Return the (X, Y) coordinate for the center point of the cell that contains the specified text.  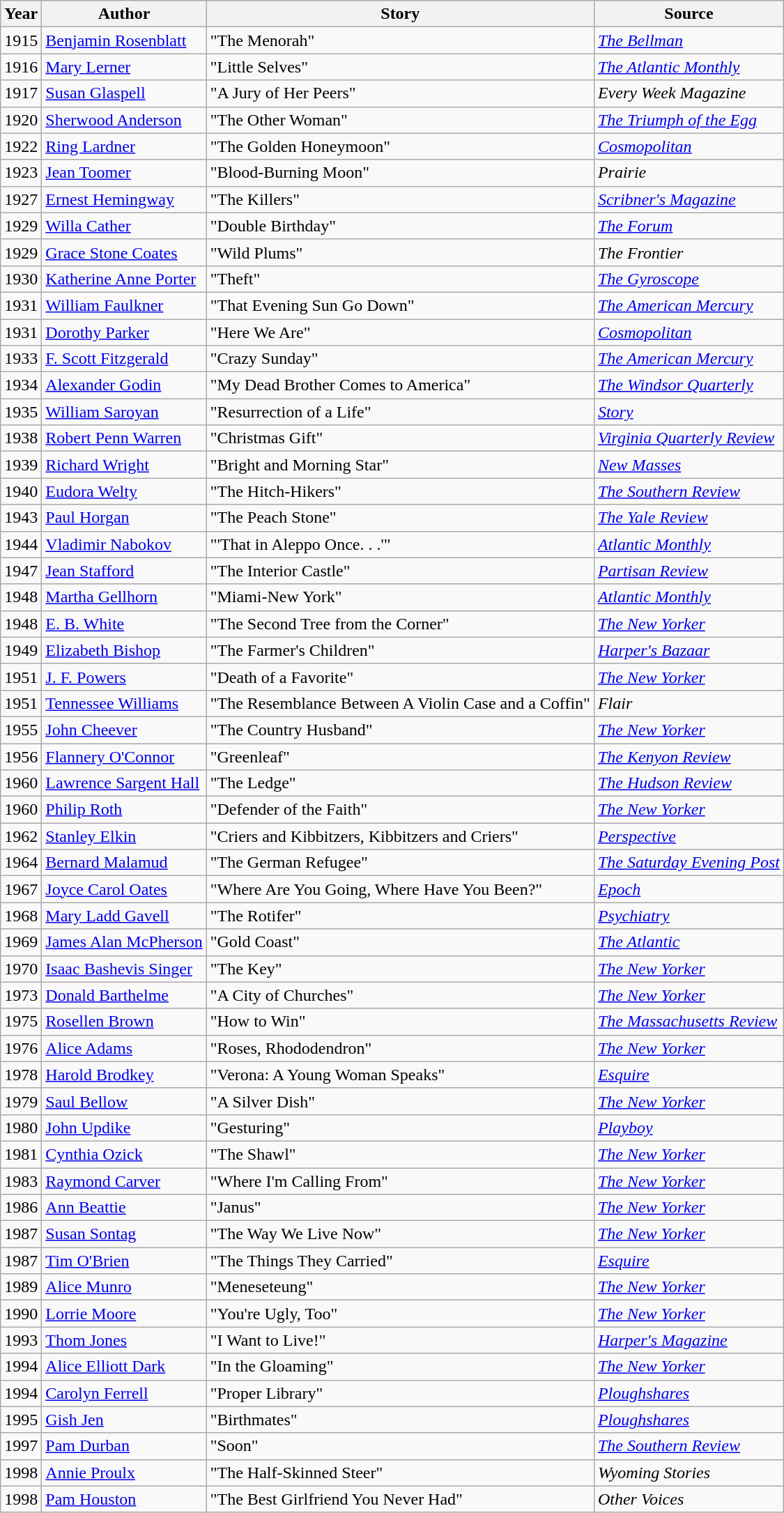
Paul Horgan (124, 518)
1935 (21, 412)
"Birthmates" (400, 1420)
Every Week Magazine (689, 93)
Thom Jones (124, 1340)
Lorrie Moore (124, 1314)
"The Farmer's Children" (400, 650)
Perspective (689, 836)
"The Menorah" (400, 40)
"Roses, Rhododendron" (400, 1048)
The Forum (689, 226)
Willa Cather (124, 226)
Flannery O'Connor (124, 756)
"That Evening Sun Go Down" (400, 305)
1962 (21, 836)
Tennessee Williams (124, 703)
1973 (21, 995)
Benjamin Rosenblatt (124, 40)
"The Interior Castle" (400, 571)
1990 (21, 1314)
1976 (21, 1048)
1947 (21, 571)
1969 (21, 942)
1981 (21, 1154)
1943 (21, 518)
"The Second Tree from the Corner" (400, 624)
Scribner's Magazine (689, 199)
"The Half-Skinned Steer" (400, 1473)
Jean Toomer (124, 173)
1920 (21, 120)
1978 (21, 1075)
Dorothy Parker (124, 332)
"The German Refugee" (400, 863)
Virginia Quarterly Review (689, 438)
"Defender of the Faith" (400, 810)
"Resurrection of a Life" (400, 412)
Playboy (689, 1128)
Rosellen Brown (124, 1022)
"Blood-Burning Moon" (400, 173)
Pam Durban (124, 1446)
1995 (21, 1420)
Susan Sontag (124, 1234)
The Bellman (689, 40)
"The Country Husband" (400, 730)
"How to Win" (400, 1022)
Elizabeth Bishop (124, 650)
"Criers and Kibbitzers, Kibbitzers and Criers" (400, 836)
1955 (21, 730)
"The Ledge" (400, 783)
Alexander Godin (124, 385)
Psychiatry (689, 916)
1970 (21, 969)
1975 (21, 1022)
Ann Beattie (124, 1208)
Harper's Bazaar (689, 650)
Wyoming Stories (689, 1473)
"Death of a Favorite" (400, 677)
"Gesturing" (400, 1128)
1967 (21, 889)
1938 (21, 438)
Gish Jen (124, 1420)
1915 (21, 40)
"Double Birthday" (400, 226)
The Saturday Evening Post (689, 863)
Stanley Elkin (124, 836)
"I Want to Live!" (400, 1340)
Philip Roth (124, 810)
"'That in Aleppo Once. . .'" (400, 544)
Pam Houston (124, 1499)
Source (689, 14)
1968 (21, 916)
Ernest Hemingway (124, 199)
Epoch (689, 889)
Richard Wright (124, 465)
F. Scott Fitzgerald (124, 359)
Year (21, 14)
Mary Lerner (124, 67)
1927 (21, 199)
"The Way We Live Now" (400, 1234)
John Updike (124, 1128)
The Kenyon Review (689, 756)
"The Resemblance Between A Violin Case and a Coffin" (400, 703)
"Little Selves" (400, 67)
Alice Adams (124, 1048)
1933 (21, 359)
"The Best Girlfriend You Never Had" (400, 1499)
"Greenleaf" (400, 756)
The Atlantic Monthly (689, 67)
1923 (21, 173)
Prairie (689, 173)
"You're Ugly, Too" (400, 1314)
Isaac Bashevis Singer (124, 969)
"The Golden Honeymoon" (400, 146)
1917 (21, 93)
William Faulkner (124, 305)
1989 (21, 1287)
New Masses (689, 465)
E. B. White (124, 624)
Flair (689, 703)
Harper's Magazine (689, 1340)
Author (124, 14)
"A Jury of Her Peers" (400, 93)
"The Shawl" (400, 1154)
1934 (21, 385)
"Bright and Morning Star" (400, 465)
Saul Bellow (124, 1101)
Martha Gellhorn (124, 597)
1949 (21, 650)
1944 (21, 544)
Tim O'Brien (124, 1261)
"Miami-New York" (400, 597)
Harold Brodkey (124, 1075)
1980 (21, 1128)
"Janus" (400, 1208)
"Meneseteung" (400, 1287)
The Atlantic (689, 942)
"Soon" (400, 1446)
Alice Elliott Dark (124, 1367)
"The Peach Stone" (400, 518)
Carolyn Ferrell (124, 1393)
"A Silver Dish" (400, 1101)
"A City of Churches" (400, 995)
The Yale Review (689, 518)
The Triumph of the Egg (689, 120)
1986 (21, 1208)
Donald Barthelme (124, 995)
1922 (21, 146)
J. F. Powers (124, 677)
Jean Stafford (124, 571)
Bernard Malamud (124, 863)
"The Key" (400, 969)
"The Killers" (400, 199)
"The Things They Carried" (400, 1261)
1956 (21, 756)
Mary Ladd Gavell (124, 916)
"Theft" (400, 279)
Annie Proulx (124, 1473)
"In the Gloaming" (400, 1367)
The Windsor Quarterly (689, 385)
"Here We Are" (400, 332)
William Saroyan (124, 412)
Vladimir Nabokov (124, 544)
Katherine Anne Porter (124, 279)
"Wild Plums" (400, 252)
The Frontier (689, 252)
The Massachusetts Review (689, 1022)
Grace Stone Coates (124, 252)
1964 (21, 863)
1993 (21, 1340)
Joyce Carol Oates (124, 889)
1997 (21, 1446)
"Christmas Gift" (400, 438)
"Crazy Sunday" (400, 359)
"The Other Woman" (400, 120)
The Hudson Review (689, 783)
James Alan McPherson (124, 942)
1940 (21, 491)
"My Dead Brother Comes to America" (400, 385)
Sherwood Anderson (124, 120)
"Gold Coast" (400, 942)
"Where I'm Calling From" (400, 1181)
"The Rotifer" (400, 916)
The Gyroscope (689, 279)
John Cheever (124, 730)
Susan Glaspell (124, 93)
1939 (21, 465)
1916 (21, 67)
"Where Are You Going, Where Have You Been?" (400, 889)
"Verona: A Young Woman Speaks" (400, 1075)
Raymond Carver (124, 1181)
1979 (21, 1101)
Alice Munro (124, 1287)
Partisan Review (689, 571)
Other Voices (689, 1499)
Robert Penn Warren (124, 438)
1983 (21, 1181)
Cynthia Ozick (124, 1154)
1930 (21, 279)
"Proper Library" (400, 1393)
Lawrence Sargent Hall (124, 783)
Ring Lardner (124, 146)
Eudora Welty (124, 491)
"The Hitch-Hikers" (400, 491)
